Scan for the cell matching the given text and deliver its (x, y) coordinate at center. 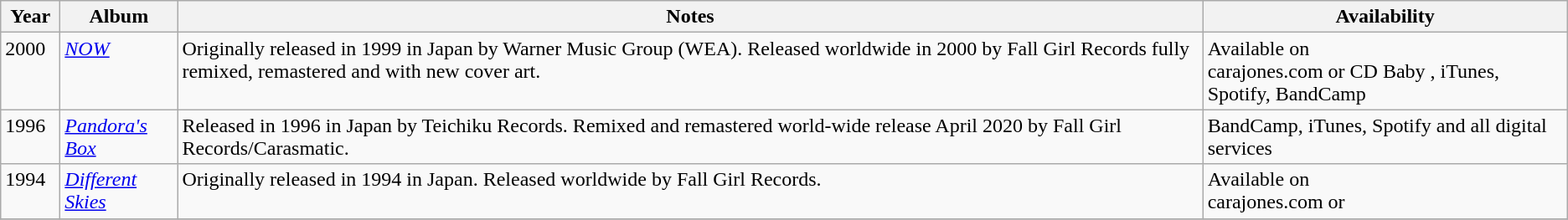
1994 (30, 191)
Different Skies (119, 191)
1996 (30, 137)
Album (119, 17)
Released in 1996 in Japan by Teichiku Records. Remixed and remastered world-wide release April 2020 by Fall Girl Records/Carasmatic. (690, 137)
Availability (1385, 17)
Notes (690, 17)
Originally released in 1994 in Japan. Released worldwide by Fall Girl Records. (690, 191)
2000 (30, 71)
Year (30, 17)
Pandora's Box (119, 137)
Available oncarajones.com or (1385, 191)
NOW (119, 71)
BandCamp, iTunes, Spotify and all digital services (1385, 137)
Available oncarajones.com or CD Baby , iTunes, Spotify, BandCamp (1385, 71)
